Find where the given text appears and provide that cell's center as [x, y] coordinate. 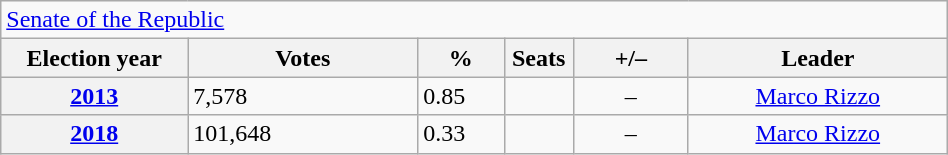
Votes [303, 58]
2013 [94, 96]
Election year [94, 58]
% [461, 58]
+/– [630, 58]
0.85 [461, 96]
Seats [538, 58]
101,648 [303, 134]
7,578 [303, 96]
Senate of the Republic [474, 20]
2018 [94, 134]
Leader [818, 58]
0.33 [461, 134]
